Scan for the cell matching the given text and deliver its [X, Y] coordinate at center. 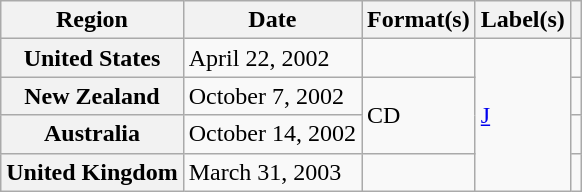
Label(s) [522, 20]
J [522, 115]
New Zealand [92, 96]
Australia [92, 134]
United States [92, 58]
March 31, 2003 [272, 172]
October 7, 2002 [272, 96]
October 14, 2002 [272, 134]
United Kingdom [92, 172]
Date [272, 20]
CD [419, 115]
Format(s) [419, 20]
Region [92, 20]
April 22, 2002 [272, 58]
